Determine the (x, y) coordinate at the center of the cell enclosing the given text.  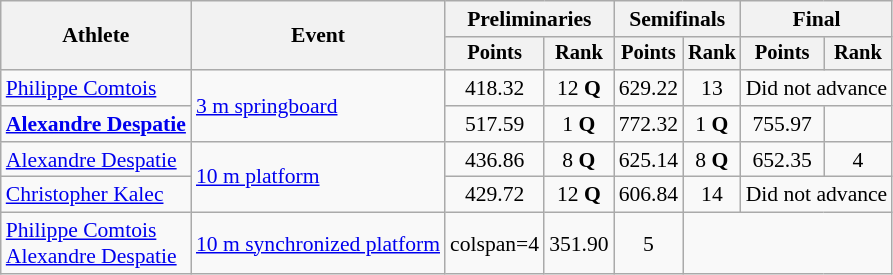
13 (712, 88)
14 (712, 195)
5 (648, 244)
Philippe Comtois (96, 88)
10 m platform (318, 178)
418.32 (494, 88)
Preliminaries (530, 19)
629.22 (648, 88)
429.72 (494, 195)
652.35 (782, 160)
772.32 (648, 124)
517.59 (494, 124)
10 m synchronized platform (318, 244)
436.86 (494, 160)
Event (318, 36)
Philippe ComtoisAlexandre Despatie (96, 244)
Semifinals (678, 19)
3 m springboard (318, 106)
Athlete (96, 36)
606.84 (648, 195)
Christopher Kalec (96, 195)
colspan=4 (494, 244)
Final (817, 19)
351.90 (578, 244)
755.97 (782, 124)
4 (858, 160)
625.14 (648, 160)
